Scan for the cell matching the given text and deliver its (x, y) coordinate at center. 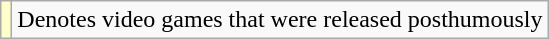
Denotes video games that were released posthumously (280, 20)
